From the cell containing the given text, extract its center point as (X, Y) coordinate. 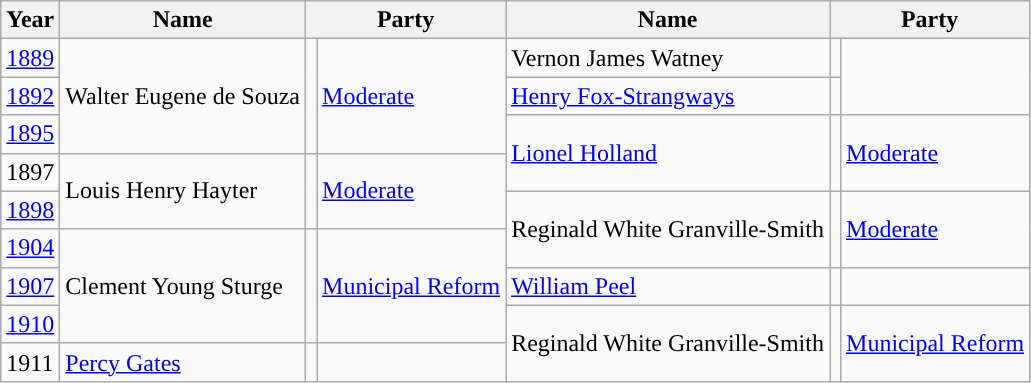
1910 (30, 324)
1907 (30, 286)
1898 (30, 210)
William Peel (668, 286)
1911 (30, 362)
1904 (30, 248)
Henry Fox-Strangways (668, 96)
Clement Young Sturge (183, 286)
Lionel Holland (668, 153)
1892 (30, 96)
Walter Eugene de Souza (183, 96)
Vernon James Watney (668, 58)
Year (30, 20)
Louis Henry Hayter (183, 191)
1895 (30, 134)
1897 (30, 172)
1889 (30, 58)
Percy Gates (183, 362)
